Return the [x, y] coordinate for the center point of the cell that contains the specified text.  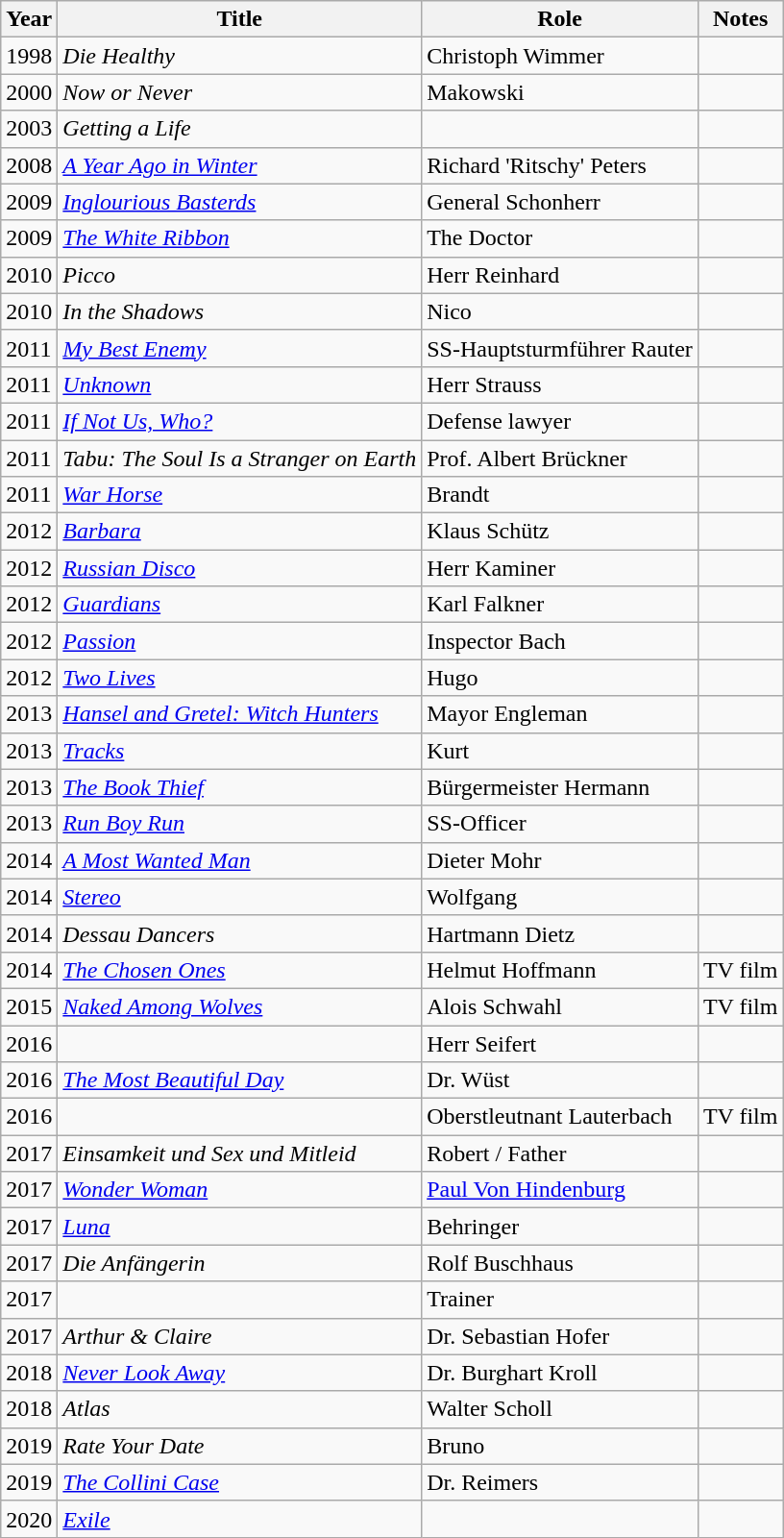
A Year Ago in Winter [240, 165]
Hugo [560, 678]
Behringer [560, 1227]
Klaus Schütz [560, 532]
SS-Hauptsturmführer Rauter [560, 348]
Exile [240, 1519]
Hartmann Dietz [560, 933]
1998 [29, 56]
Arthur & Claire [240, 1336]
Nico [560, 311]
A Most Wanted Man [240, 860]
Bürgermeister Hermann [560, 787]
Herr Strauss [560, 384]
Einsamkeit und Sex und Mitleid [240, 1153]
In the Shadows [240, 311]
Title [240, 19]
Wonder Woman [240, 1190]
2008 [29, 165]
Walter Scholl [560, 1409]
Dr. Wüst [560, 1080]
Rolf Buschhaus [560, 1263]
Paul Von Hindenburg [560, 1190]
Tabu: The Soul Is a Stranger on Earth [240, 459]
2020 [29, 1519]
Herr Kaminer [560, 568]
The Doctor [560, 238]
Atlas [240, 1409]
Herr Seifert [560, 1043]
Stereo [240, 897]
Passion [240, 641]
The Most Beautiful Day [240, 1080]
Die Anfängerin [240, 1263]
Defense lawyer [560, 421]
Makowski [560, 92]
Never Look Away [240, 1373]
Herr Reinhard [560, 275]
Prof. Albert Brückner [560, 459]
The Collini Case [240, 1482]
The Chosen Ones [240, 970]
Dr. Sebastian Hofer [560, 1336]
Kurt [560, 751]
Two Lives [240, 678]
War Horse [240, 495]
Richard 'Ritschy' Peters [560, 165]
The White Ribbon [240, 238]
Luna [240, 1227]
Inglourious Basterds [240, 202]
SS-Officer [560, 824]
Dessau Dancers [240, 933]
Unknown [240, 384]
Oberstleutnant Lauterbach [560, 1117]
Picco [240, 275]
Tracks [240, 751]
Dieter Mohr [560, 860]
If Not Us, Who? [240, 421]
Bruno [560, 1446]
2015 [29, 1006]
Year [29, 19]
Hansel and Gretel: Witch Hunters [240, 714]
Karl Falkner [560, 605]
Dr. Reimers [560, 1482]
Role [560, 19]
Rate Your Date [240, 1446]
Guardians [240, 605]
My Best Enemy [240, 348]
Helmut Hoffmann [560, 970]
Die Healthy [240, 56]
Getting a Life [240, 129]
Notes [740, 19]
Naked Among Wolves [240, 1006]
Russian Disco [240, 568]
Now or Never [240, 92]
Brandt [560, 495]
Dr. Burghart Kroll [560, 1373]
Alois Schwahl [560, 1006]
2000 [29, 92]
Trainer [560, 1300]
2003 [29, 129]
Wolfgang [560, 897]
Christoph Wimmer [560, 56]
General Schonherr [560, 202]
Mayor Engleman [560, 714]
Robert / Father [560, 1153]
Barbara [240, 532]
Inspector Bach [560, 641]
The Book Thief [240, 787]
Run Boy Run [240, 824]
